For the text-containing cell, return its midpoint in [X, Y] coordinate format. 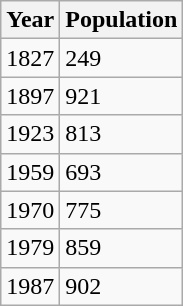
Population [122, 20]
1923 [30, 134]
921 [122, 96]
1970 [30, 210]
813 [122, 134]
249 [122, 58]
693 [122, 172]
1827 [30, 58]
859 [122, 248]
1979 [30, 248]
1987 [30, 286]
775 [122, 210]
902 [122, 286]
1897 [30, 96]
1959 [30, 172]
Year [30, 20]
